Capture the cell that displays the provided text and extract its (x, y) central coordinate. 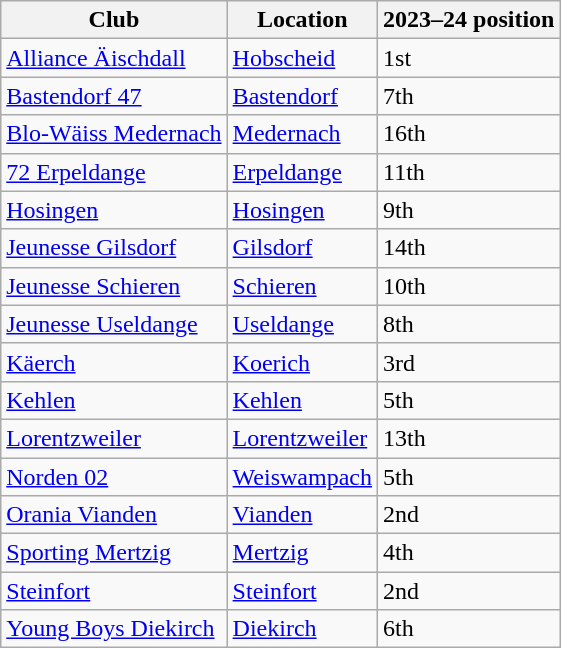
1st (469, 58)
Orania Vianden (114, 515)
2023–24 position (469, 20)
Koerich (302, 362)
6th (469, 629)
Erpeldange (302, 172)
10th (469, 286)
Jeunesse Useldange (114, 324)
Jeunesse Gilsdorf (114, 248)
Diekirch (302, 629)
Location (302, 20)
16th (469, 134)
3rd (469, 362)
13th (469, 438)
Sporting Mertzig (114, 553)
Gilsdorf (302, 248)
Jeunesse Schieren (114, 286)
14th (469, 248)
Schieren (302, 286)
Vianden (302, 515)
11th (469, 172)
Young Boys Diekirch (114, 629)
Weiswampach (302, 477)
Useldange (302, 324)
Norden 02 (114, 477)
Medernach (302, 134)
Hobscheid (302, 58)
Club (114, 20)
Alliance Äischdall (114, 58)
4th (469, 553)
8th (469, 324)
Mertzig (302, 553)
9th (469, 210)
Bastendorf (302, 96)
Käerch (114, 362)
7th (469, 96)
Blo-Wäiss Medernach (114, 134)
Bastendorf 47 (114, 96)
72 Erpeldange (114, 172)
